Capture the cell that displays the provided text and extract its (X, Y) central coordinate. 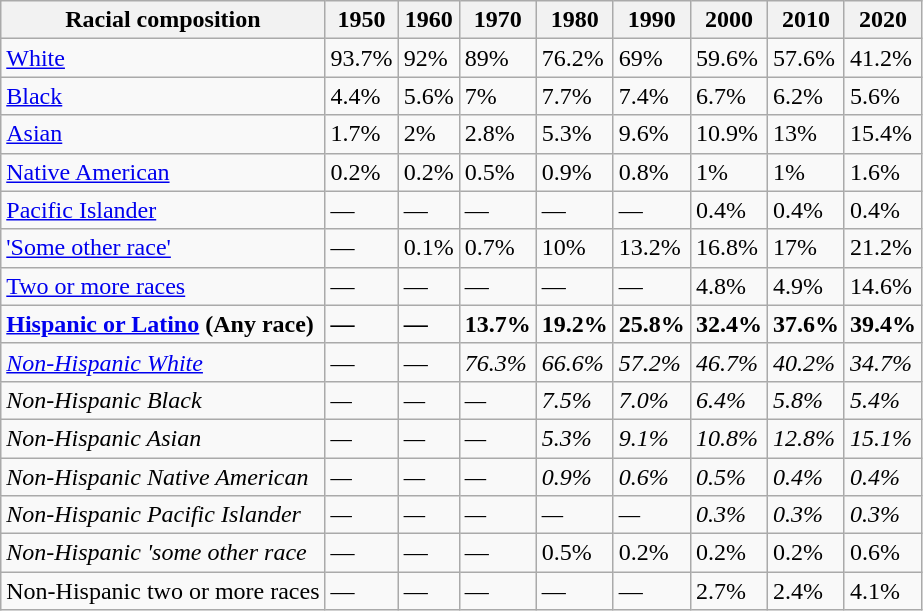
34.7% (882, 362)
37.6% (806, 324)
7% (498, 96)
1970 (498, 20)
69% (652, 58)
'Some other race' (163, 248)
4.4% (362, 96)
46.7% (728, 362)
Non-Hispanic two or more races (163, 591)
16.8% (728, 248)
Black (163, 96)
57.6% (806, 58)
Non-Hispanic 'some other race (163, 553)
39.4% (882, 324)
17% (806, 248)
89% (498, 58)
9.6% (652, 134)
19.2% (574, 324)
Racial composition (163, 20)
6.4% (728, 400)
25.8% (652, 324)
2.7% (728, 591)
13.2% (652, 248)
0.1% (428, 248)
4.8% (728, 286)
13.7% (498, 324)
76.2% (574, 58)
14.6% (882, 286)
2% (428, 134)
White (163, 58)
0.8% (652, 172)
10% (574, 248)
57.2% (652, 362)
9.1% (652, 438)
13% (806, 134)
66.6% (574, 362)
Non-Hispanic White (163, 362)
6.7% (728, 96)
Asian (163, 134)
92% (428, 58)
1.6% (882, 172)
1980 (574, 20)
21.2% (882, 248)
2000 (728, 20)
2.4% (806, 591)
Native American (163, 172)
6.2% (806, 96)
1960 (428, 20)
10.8% (728, 438)
7.0% (652, 400)
10.9% (728, 134)
32.4% (728, 324)
Pacific Islander (163, 210)
4.1% (882, 591)
15.4% (882, 134)
5.8% (806, 400)
12.8% (806, 438)
59.6% (728, 58)
4.9% (806, 286)
2.8% (498, 134)
15.1% (882, 438)
41.2% (882, 58)
Non-Hispanic Asian (163, 438)
2010 (806, 20)
7.4% (652, 96)
40.2% (806, 362)
7.5% (574, 400)
1.7% (362, 134)
2020 (882, 20)
76.3% (498, 362)
Non-Hispanic Native American (163, 477)
Non-Hispanic Black (163, 400)
1950 (362, 20)
Two or more races (163, 286)
0.7% (498, 248)
Non-Hispanic Pacific Islander (163, 515)
1990 (652, 20)
93.7% (362, 58)
Hispanic or Latino (Any race) (163, 324)
5.4% (882, 400)
7.7% (574, 96)
